Identify which cell holds the provided text, then report its (x, y) central coordinate. 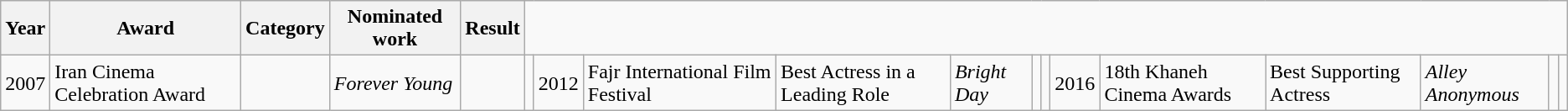
Alley Anonymous (1484, 82)
2012 (558, 82)
Forever Young (395, 82)
Best Actress in a Leading Role (864, 82)
Fajr International Film Festival (679, 82)
Bright Day (990, 82)
Nominated work (395, 29)
2016 (1075, 82)
Year (25, 29)
2007 (25, 82)
18th Khaneh Cinema Awards (1183, 82)
Iran Cinema Celebration Award (146, 82)
Best Supporting Actress (1344, 82)
Category (286, 29)
Result (493, 29)
Award (146, 29)
